Find where the given text appears and provide that cell's center as [x, y] coordinate. 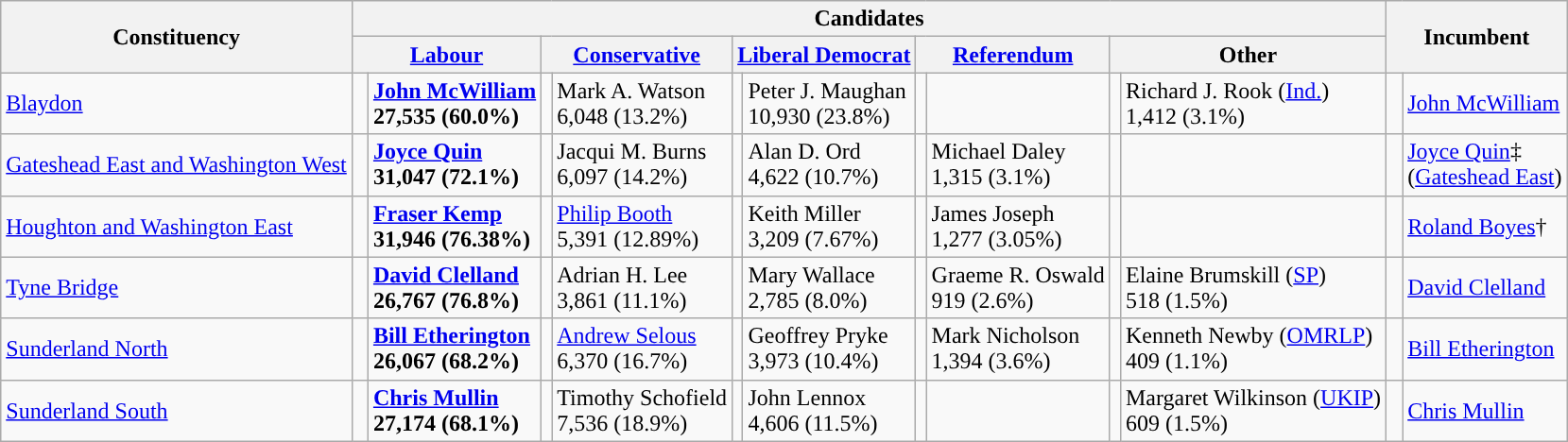
Andrew Selous6,370 (16.7%) [643, 349]
Sunderland South [177, 410]
Keith Miller3,209 (7.67%) [830, 227]
Richard J. Rook (Ind.)1,412 (3.1%) [1253, 104]
Fraser Kemp31,946 (76.38%) [454, 227]
Mark Nicholson1,394 (3.6%) [1018, 349]
Referendum [1013, 55]
Elaine Brumskill (SP)518 (1.5%) [1253, 287]
Other [1248, 55]
Candidates [869, 19]
Timothy Schofield7,536 (18.9%) [643, 410]
Bill Etherington26,067 (68.2%) [454, 349]
John Lennox4,606 (11.5%) [830, 410]
David Clelland [1485, 287]
Peter J. Maughan10,930 (23.8%) [830, 104]
Michael Daley1,315 (3.1%) [1018, 164]
Alan D. Ord4,622 (10.7%) [830, 164]
Mark A. Watson6,048 (13.2%) [643, 104]
Jacqui M. Burns6,097 (14.2%) [643, 164]
Chris Mullin [1485, 410]
Kenneth Newby (OMRLP)409 (1.1%) [1253, 349]
Graeme R. Oswald919 (2.6%) [1018, 287]
Adrian H. Lee3,861 (11.1%) [643, 287]
Joyce Quin31,047 (72.1%) [454, 164]
Labour [446, 55]
Mary Wallace2,785 (8.0%) [830, 287]
Joyce Quin‡(Gateshead East) [1485, 164]
John McWilliam27,535 (60.0%) [454, 104]
Liberal Democrat [824, 55]
John McWilliam [1485, 104]
Chris Mullin27,174 (68.1%) [454, 410]
David Clelland26,767 (76.8%) [454, 287]
Margaret Wilkinson (UKIP)609 (1.5%) [1253, 410]
Conservative [637, 55]
Philip Booth5,391 (12.89%) [643, 227]
Sunderland North [177, 349]
James Joseph1,277 (3.05%) [1018, 227]
Gateshead East and Washington West [177, 164]
Blaydon [177, 104]
Geoffrey Pryke3,973 (10.4%) [830, 349]
Bill Etherington [1485, 349]
Roland Boyes† [1485, 227]
Constituency [177, 37]
Incumbent [1476, 37]
Houghton and Washington East [177, 227]
Tyne Bridge [177, 287]
